Search for the cell housing the specified text and yield its (X, Y) center coordinate. 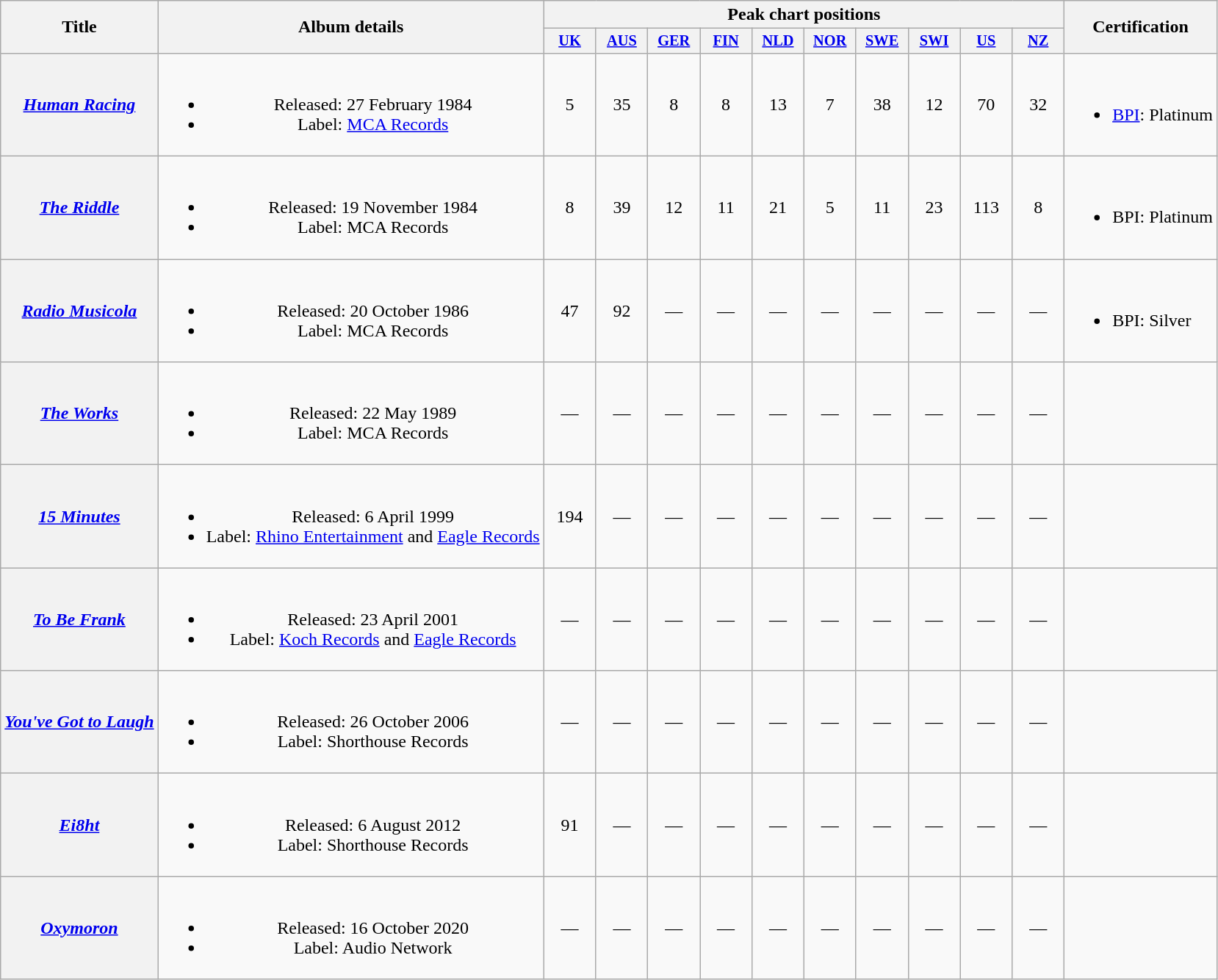
47 (570, 311)
You've Got to Laugh (79, 722)
92 (621, 311)
FIN (726, 41)
NLD (779, 41)
Released: 6 April 1999Label: Rhino Entertainment and Eagle Records (351, 516)
Released: 19 November 1984Label: MCA Records (351, 208)
Released: 20 October 1986Label: MCA Records (351, 311)
7 (830, 104)
Album details (351, 27)
US (986, 41)
The Works (79, 414)
194 (570, 516)
Released: 6 August 2012Label: Shorthouse Records (351, 825)
Human Racing (79, 104)
NZ (1039, 41)
To Be Frank (79, 619)
Title (79, 27)
13 (779, 104)
15 Minutes (79, 516)
Released: 22 May 1989Label: MCA Records (351, 414)
38 (882, 104)
Peak chart positions (804, 15)
AUS (621, 41)
113 (986, 208)
70 (986, 104)
NOR (830, 41)
SWI (934, 41)
Radio Musicola (79, 311)
Released: 16 October 2020Label: Audio Network (351, 928)
Released: 26 October 2006Label: Shorthouse Records (351, 722)
91 (570, 825)
21 (779, 208)
Oxymoron (79, 928)
BPI: Silver (1141, 311)
UK (570, 41)
GER (674, 41)
23 (934, 208)
Released: 23 April 2001Label: Koch Records and Eagle Records (351, 619)
The Riddle (79, 208)
39 (621, 208)
Ei8ht (79, 825)
35 (621, 104)
32 (1039, 104)
SWE (882, 41)
Released: 27 February 1984Label: MCA Records (351, 104)
Certification (1141, 27)
